Detect which cell encompasses the target text, then output its [x, y] center coordinate. 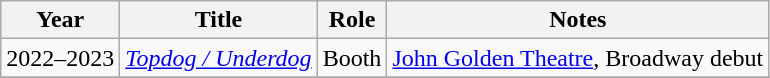
Topdog / Underdog [218, 58]
Booth [352, 58]
Year [60, 20]
Notes [578, 20]
2022–2023 [60, 58]
Title [218, 20]
Role [352, 20]
John Golden Theatre, Broadway debut [578, 58]
